Capture the cell that displays the provided text and extract its (X, Y) central coordinate. 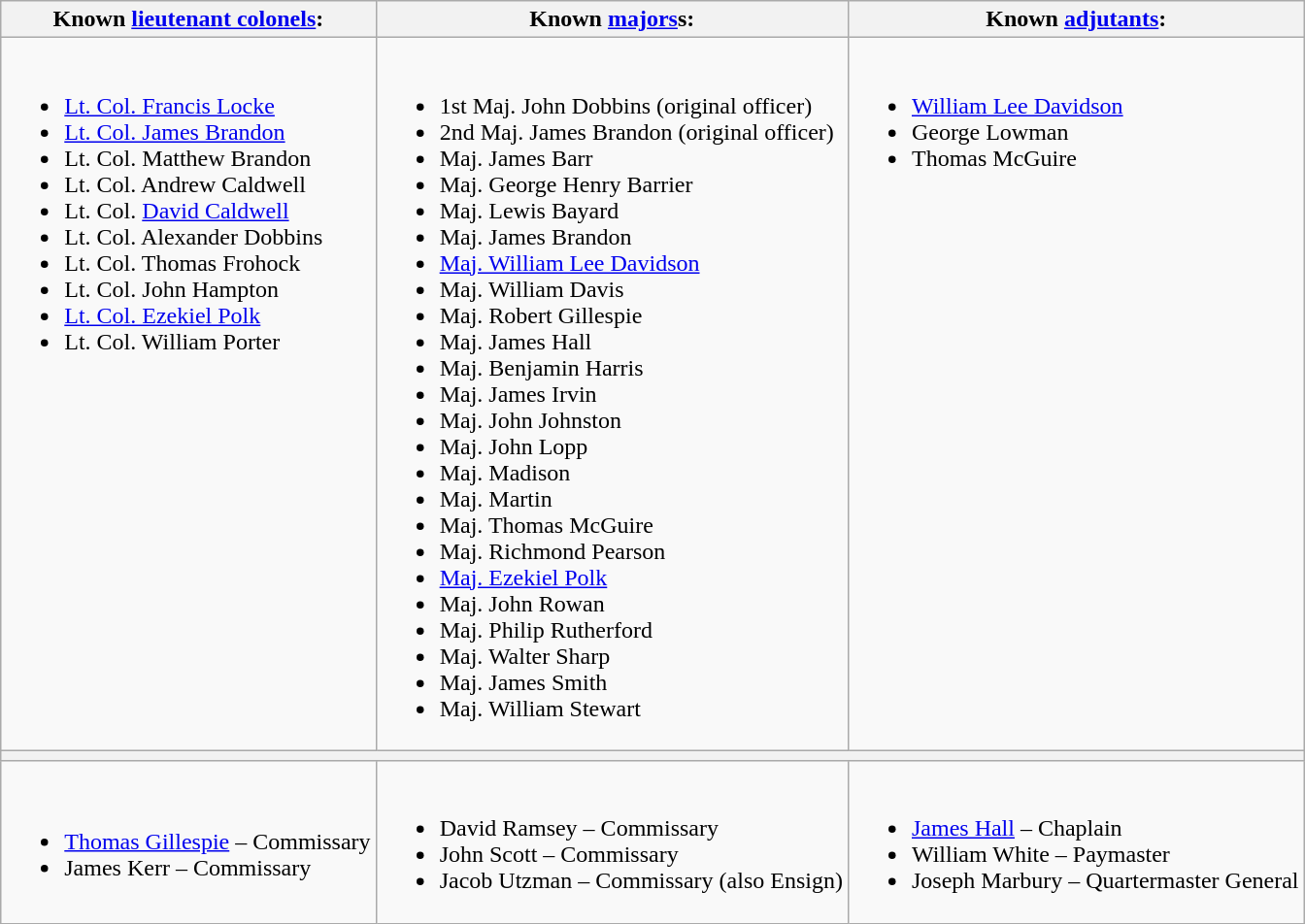
Known lieutenant colonels: (188, 19)
Known majorss: (612, 19)
James Hall – ChaplainWilliam White – PaymasterJoseph Marbury – Quartermaster General (1076, 842)
Known adjutants: (1076, 19)
Thomas Gillespie – CommissaryJames Kerr – Commissary (188, 842)
William Lee DavidsonGeorge LowmanThomas McGuire (1076, 394)
David Ramsey – CommissaryJohn Scott – CommissaryJacob Utzman – Commissary (also Ensign) (612, 842)
